Identify which cell holds the provided text, then report its [X, Y] central coordinate. 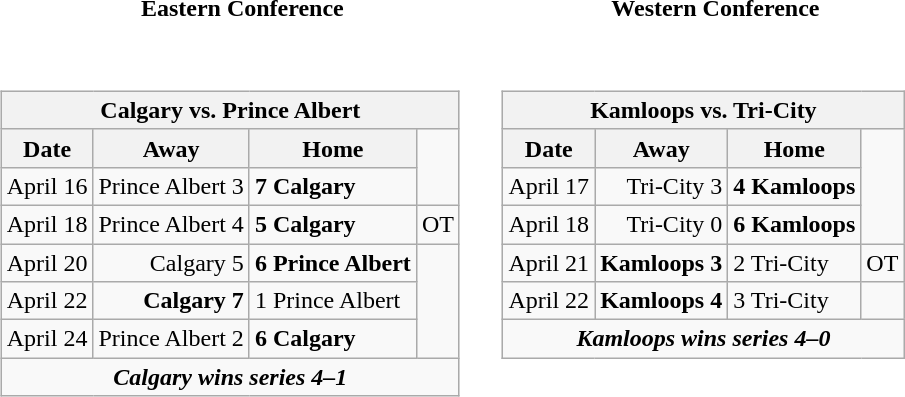
Kamloops wins series 4–0 [704, 339]
1 Prince Albert [332, 301]
Tri-City 0 [662, 224]
April 16 [47, 186]
7 Calgary [332, 186]
Kamloops 4 [662, 301]
5 Calgary [332, 224]
Prince Albert 3 [171, 186]
4 Kamloops [794, 186]
3 Tri-City [794, 301]
Calgary wins series 4–1 [230, 377]
April 17 [549, 186]
Kamloops 3 [662, 263]
Calgary vs. Prince Albert [230, 110]
Calgary 7 [171, 301]
6 Calgary [332, 339]
6 Prince Albert [332, 263]
6 Kamloops [794, 224]
Calgary 5 [171, 263]
Tri-City 3 [662, 186]
April 20 [47, 263]
Prince Albert 4 [171, 224]
Prince Albert 2 [171, 339]
2 Tri-City [794, 263]
April 21 [549, 263]
Kamloops vs. Tri-City [704, 110]
April 24 [47, 339]
